Determine the [X, Y] coordinate at the center of the cell enclosing the given text.  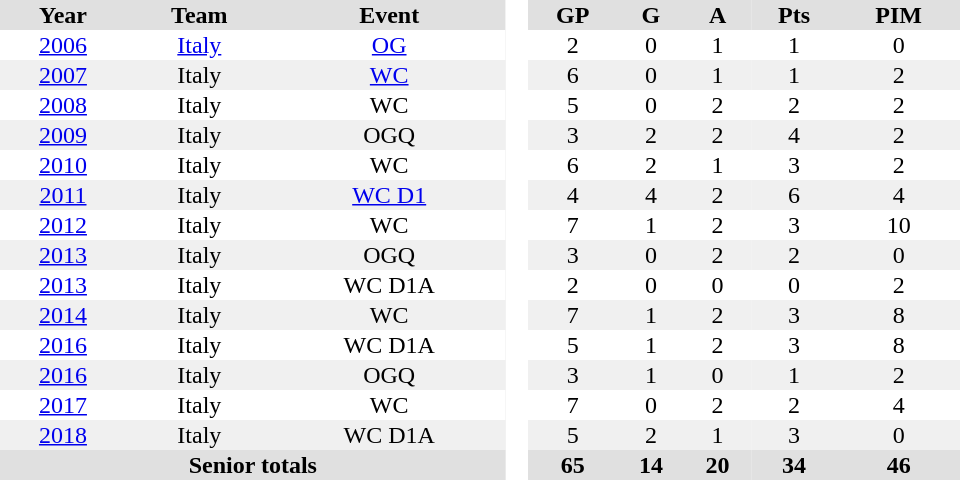
65 [573, 465]
34 [794, 465]
PIM [898, 15]
Team [200, 15]
14 [652, 465]
GP [573, 15]
2014 [63, 315]
OG [390, 45]
2018 [63, 435]
2011 [63, 195]
Year [63, 15]
10 [898, 225]
WC D1 [390, 195]
2006 [63, 45]
2012 [63, 225]
2009 [63, 135]
2010 [63, 165]
2008 [63, 105]
A [718, 15]
G [652, 15]
46 [898, 465]
Event [390, 15]
Senior totals [253, 465]
2007 [63, 75]
Pts [794, 15]
20 [718, 465]
2017 [63, 405]
